Output the [X, Y] coordinate of the center of the cell containing the given text.  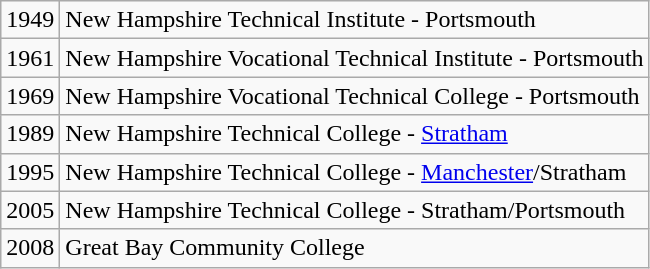
New Hampshire Technical College - Manchester/Stratham [354, 172]
2008 [30, 248]
Great Bay Community College [354, 248]
1995 [30, 172]
1989 [30, 134]
2005 [30, 210]
New Hampshire Technical College - Stratham [354, 134]
New Hampshire Technical College - Stratham/Portsmouth [354, 210]
New Hampshire Vocational Technical Institute - Portsmouth [354, 58]
1949 [30, 20]
1961 [30, 58]
1969 [30, 96]
New Hampshire Vocational Technical College - Portsmouth [354, 96]
New Hampshire Technical Institute - Portsmouth [354, 20]
